Return the (X, Y) coordinate for the center point of the cell that contains the specified text.  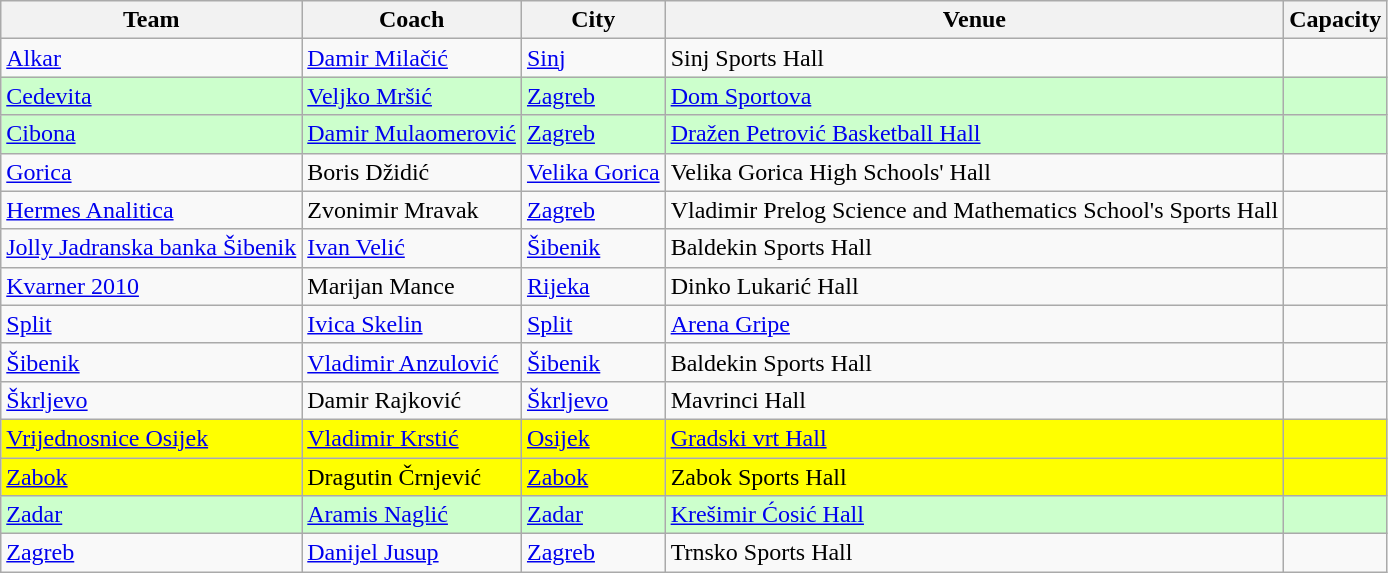
Capacity (1336, 20)
Aramis Naglić (412, 515)
Trnsko Sports Hall (974, 553)
Dragutin Črnjević (412, 477)
Alkar (152, 58)
Team (152, 20)
Mavrinci Hall (974, 400)
Boris Džidić (412, 172)
Jolly Jadranska banka Šibenik (152, 248)
Zabok Sports Hall (974, 477)
Osijek (593, 438)
Dinko Lukarić Hall (974, 286)
Velika Gorica High Schools' Hall (974, 172)
City (593, 20)
Dom Sportova (974, 96)
Danijel Jusup (412, 553)
Veljko Mršić (412, 96)
Marijan Mance (412, 286)
Velika Gorica (593, 172)
Vrijednosnice Osijek (152, 438)
Dražen Petrović Basketball Hall (974, 134)
Venue (974, 20)
Coach (412, 20)
Hermes Analitica (152, 210)
Kvarner 2010 (152, 286)
Damir Milačić (412, 58)
Ivica Skelin (412, 324)
Damir Rajković (412, 400)
Sinj Sports Hall (974, 58)
Cedevita (152, 96)
Krešimir Ćosić Hall (974, 515)
Ivan Velić (412, 248)
Vladimir Anzulović (412, 362)
Rijeka (593, 286)
Vladimir Krstić (412, 438)
Gradski vrt Hall (974, 438)
Damir Mulaomerović (412, 134)
Arena Gripe (974, 324)
Sinj (593, 58)
Gorica (152, 172)
Zvonimir Mravak (412, 210)
Cibona (152, 134)
Vladimir Prelog Science and Mathematics School's Sports Hall (974, 210)
